Search for the cell housing the specified text and yield its (x, y) center coordinate. 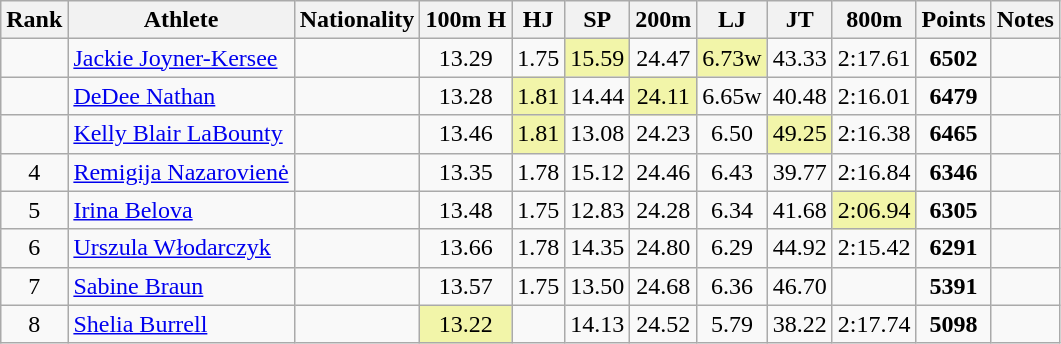
6.50 (732, 134)
6291 (954, 248)
13.66 (466, 248)
38.22 (800, 324)
24.46 (664, 172)
Notes (1025, 20)
Irina Belova (181, 210)
13.08 (598, 134)
100m H (466, 20)
6.34 (732, 210)
2:16.84 (874, 172)
800m (874, 20)
Kelly Blair LaBounty (181, 134)
13.28 (466, 96)
Remigija Nazarovienė (181, 172)
12.83 (598, 210)
2:16.01 (874, 96)
6502 (954, 58)
15.59 (598, 58)
24.23 (664, 134)
Athlete (181, 20)
2:17.61 (874, 58)
6305 (954, 210)
46.70 (800, 286)
13.29 (466, 58)
8 (34, 324)
13.46 (466, 134)
2:16.38 (874, 134)
6479 (954, 96)
DeDee Nathan (181, 96)
6465 (954, 134)
14.13 (598, 324)
2:06.94 (874, 210)
40.48 (800, 96)
5391 (954, 286)
43.33 (800, 58)
6.36 (732, 286)
Jackie Joyner-Kersee (181, 58)
6.43 (732, 172)
5 (34, 210)
6 (34, 248)
JT (800, 20)
Nationality (357, 20)
24.28 (664, 210)
Rank (34, 20)
13.50 (598, 286)
6346 (954, 172)
2:15.42 (874, 248)
24.11 (664, 96)
2:17.74 (874, 324)
5.79 (732, 324)
41.68 (800, 210)
14.44 (598, 96)
LJ (732, 20)
14.35 (598, 248)
39.77 (800, 172)
SP (598, 20)
7 (34, 286)
15.12 (598, 172)
Shelia Burrell (181, 324)
Sabine Braun (181, 286)
6.29 (732, 248)
4 (34, 172)
49.25 (800, 134)
HJ (538, 20)
6.65w (732, 96)
24.68 (664, 286)
5098 (954, 324)
13.22 (466, 324)
6.73w (732, 58)
24.47 (664, 58)
44.92 (800, 248)
Urszula Włodarczyk (181, 248)
13.35 (466, 172)
24.52 (664, 324)
24.80 (664, 248)
13.48 (466, 210)
Points (954, 20)
13.57 (466, 286)
200m (664, 20)
